Search for the cell housing the specified text and yield its [x, y] center coordinate. 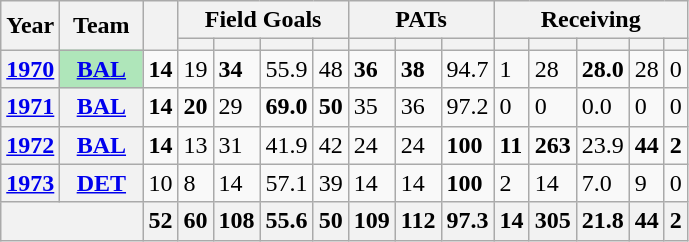
112 [418, 221]
41.9 [286, 145]
69.0 [286, 107]
39 [330, 183]
8 [196, 183]
263 [552, 145]
31 [236, 145]
48 [330, 69]
19 [196, 69]
21.8 [602, 221]
Field Goals [263, 20]
55.9 [286, 69]
29 [236, 107]
Year [30, 26]
11 [512, 145]
9 [646, 183]
1971 [30, 107]
23.9 [602, 145]
1970 [30, 69]
55.6 [286, 221]
94.7 [468, 69]
108 [236, 221]
1 [512, 69]
28.0 [602, 69]
Team [102, 26]
34 [236, 69]
38 [418, 69]
1973 [30, 183]
10 [160, 183]
35 [372, 107]
13 [196, 145]
60 [196, 221]
42 [330, 145]
20 [196, 107]
109 [372, 221]
97.3 [468, 221]
57.1 [286, 183]
7.0 [602, 183]
97.2 [468, 107]
305 [552, 221]
0.0 [602, 107]
PATs [421, 20]
DET [102, 183]
52 [160, 221]
Receiving [590, 20]
1972 [30, 145]
